Capture the cell that displays the provided text and extract its (X, Y) central coordinate. 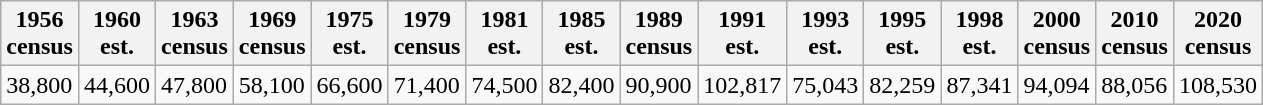
82,400 (582, 85)
1985 est. (582, 34)
1963 census (195, 34)
2010 census (1135, 34)
1975 est. (350, 34)
1998 est. (980, 34)
1991 est. (742, 34)
87,341 (980, 85)
1969 census (272, 34)
2000 census (1057, 34)
1979 census (427, 34)
90,900 (659, 85)
47,800 (195, 85)
66,600 (350, 85)
1960 est. (116, 34)
94,094 (1057, 85)
71,400 (427, 85)
1993 est. (826, 34)
1981 est. (504, 34)
75,043 (826, 85)
44,600 (116, 85)
108,530 (1218, 85)
1989 census (659, 34)
102,817 (742, 85)
1995 est. (902, 34)
74,500 (504, 85)
58,100 (272, 85)
88,056 (1135, 85)
38,800 (40, 85)
82,259 (902, 85)
2020 census (1218, 34)
1956 census (40, 34)
